Provide the [X, Y] coordinate of the cell's center where the given text is located.  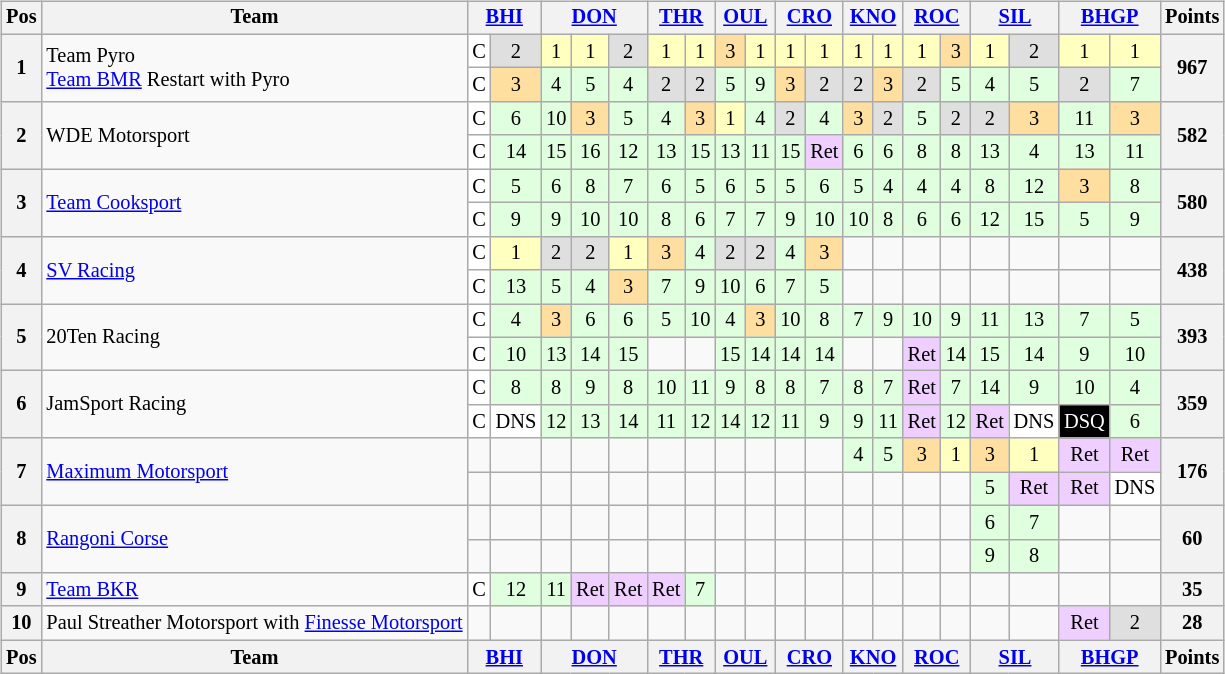
DSQ [1084, 422]
176 [1192, 472]
359 [1192, 404]
WDE Motorsport [254, 136]
16 [590, 152]
Rangoni Corse [254, 538]
Maximum Motorsport [254, 472]
Team BKR [254, 590]
Paul Streather Motorsport with Finesse Motorsport [254, 623]
28 [1192, 623]
438 [1192, 270]
393 [1192, 338]
JamSport Racing [254, 404]
967 [1192, 68]
Team Cooksport [254, 202]
20Ten Racing [254, 338]
35 [1192, 590]
SV Racing [254, 270]
582 [1192, 136]
Team PyroTeam BMR Restart with Pyro [254, 68]
60 [1192, 538]
580 [1192, 202]
